Provide the (x, y) coordinate of the cell's center where the given text is located.  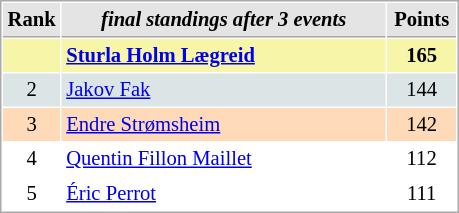
Rank (32, 20)
142 (422, 124)
Quentin Fillon Maillet (224, 158)
5 (32, 194)
Sturla Holm Lægreid (224, 56)
4 (32, 158)
112 (422, 158)
final standings after 3 events (224, 20)
2 (32, 90)
165 (422, 56)
111 (422, 194)
144 (422, 90)
3 (32, 124)
Éric Perrot (224, 194)
Points (422, 20)
Endre Strømsheim (224, 124)
Jakov Fak (224, 90)
